From the cell containing the given text, extract its center point as [X, Y] coordinate. 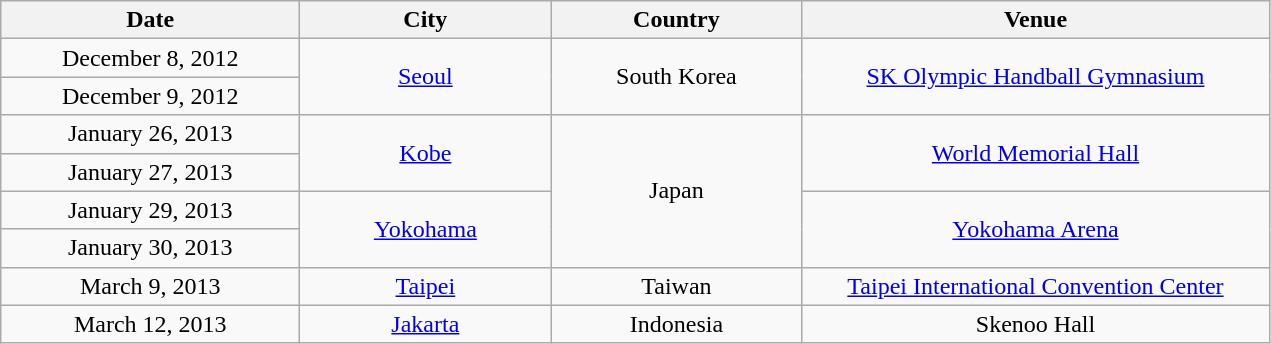
December 9, 2012 [150, 96]
World Memorial Hall [1036, 153]
Yokohama Arena [1036, 229]
Kobe [426, 153]
Taipei [426, 286]
Taipei International Convention Center [1036, 286]
Taiwan [676, 286]
March 12, 2013 [150, 324]
City [426, 20]
SK Olympic Handball Gymnasium [1036, 77]
Yokohama [426, 229]
Seoul [426, 77]
December 8, 2012 [150, 58]
Country [676, 20]
January 29, 2013 [150, 210]
Jakarta [426, 324]
Date [150, 20]
March 9, 2013 [150, 286]
January 26, 2013 [150, 134]
Skenoo Hall [1036, 324]
South Korea [676, 77]
Japan [676, 191]
January 27, 2013 [150, 172]
January 30, 2013 [150, 248]
Indonesia [676, 324]
Venue [1036, 20]
